Output the (X, Y) coordinate of the center of the cell containing the given text.  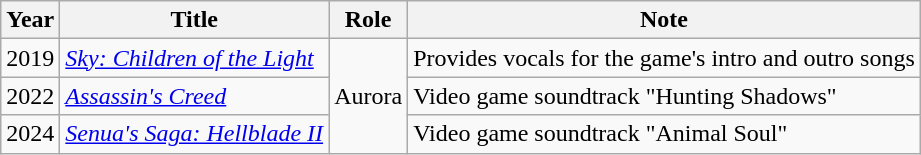
Role (368, 20)
Note (664, 20)
Senua's Saga: Hellblade II (194, 134)
Video game soundtrack "Animal Soul" (664, 134)
Video game soundtrack "Hunting Shadows" (664, 96)
Aurora (368, 96)
Assassin's Creed (194, 96)
Year (30, 20)
Sky: Children of the Light (194, 58)
Provides vocals for the game's intro and outro songs (664, 58)
2022 (30, 96)
2024 (30, 134)
Title (194, 20)
2019 (30, 58)
